Determine the [X, Y] coordinate at the center of the cell enclosing the given text.  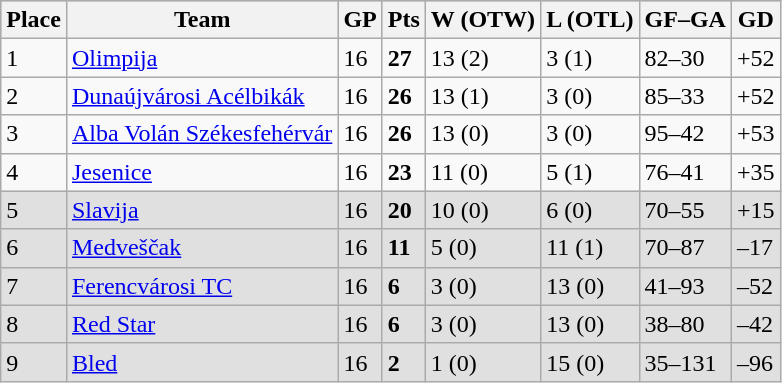
13 (2) [482, 58]
+53 [756, 134]
1 [34, 58]
–17 [756, 248]
–42 [756, 324]
5 (0) [482, 248]
85–33 [685, 96]
70–87 [685, 248]
3 (1) [590, 58]
W (OTW) [482, 20]
+15 [756, 210]
13 (1) [482, 96]
23 [404, 172]
Medveščak [202, 248]
1 (0) [482, 362]
Olimpija [202, 58]
Dunaújvárosi Acélbikák [202, 96]
4 [34, 172]
8 [34, 324]
L (OTL) [590, 20]
GF–GA [685, 20]
41–93 [685, 286]
9 [34, 362]
11 (0) [482, 172]
20 [404, 210]
6 (0) [590, 210]
Alba Volán Székesfehérvár [202, 134]
5 (1) [590, 172]
Ferencvárosi TC [202, 286]
Slavija [202, 210]
Red Star [202, 324]
15 (0) [590, 362]
–96 [756, 362]
76–41 [685, 172]
82–30 [685, 58]
Pts [404, 20]
GP [360, 20]
11 (1) [590, 248]
Bled [202, 362]
38–80 [685, 324]
35–131 [685, 362]
27 [404, 58]
70–55 [685, 210]
Team [202, 20]
95–42 [685, 134]
GD [756, 20]
3 [34, 134]
Jesenice [202, 172]
5 [34, 210]
7 [34, 286]
10 (0) [482, 210]
11 [404, 248]
–52 [756, 286]
+35 [756, 172]
Place [34, 20]
